Return the (x, y) coordinate for the center point of the cell that contains the specified text.  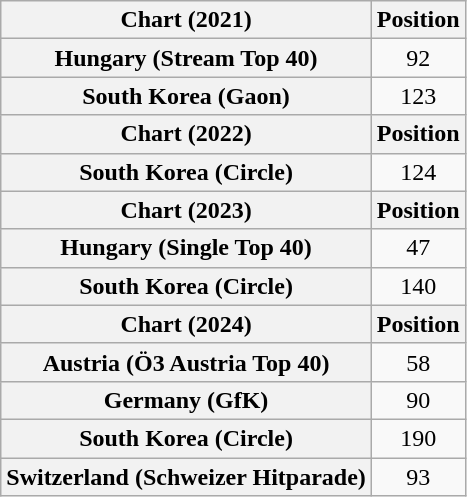
Switzerland (Schweizer Hitparade) (186, 477)
90 (418, 400)
South Korea (Gaon) (186, 96)
93 (418, 477)
Germany (GfK) (186, 400)
Hungary (Single Top 40) (186, 248)
Chart (2024) (186, 324)
92 (418, 58)
Chart (2023) (186, 210)
Austria (Ö3 Austria Top 40) (186, 362)
124 (418, 172)
123 (418, 96)
58 (418, 362)
Hungary (Stream Top 40) (186, 58)
Chart (2021) (186, 20)
140 (418, 286)
Chart (2022) (186, 134)
190 (418, 438)
47 (418, 248)
